Locate the cell with the specified text and output its [x, y] center coordinate. 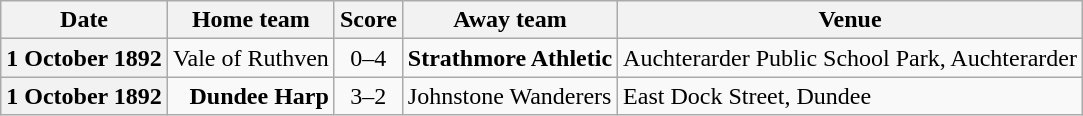
Vale of Ruthven [250, 58]
Johnstone Wanderers [510, 96]
Auchterarder Public School Park, Auchterarder [850, 58]
Home team [250, 20]
Date [84, 20]
Away team [510, 20]
Strathmore Athletic [510, 58]
East Dock Street, Dundee [850, 96]
0–4 [368, 58]
Dundee Harp [250, 96]
Score [368, 20]
3–2 [368, 96]
Venue [850, 20]
